Capture the cell that displays the provided text and extract its (X, Y) central coordinate. 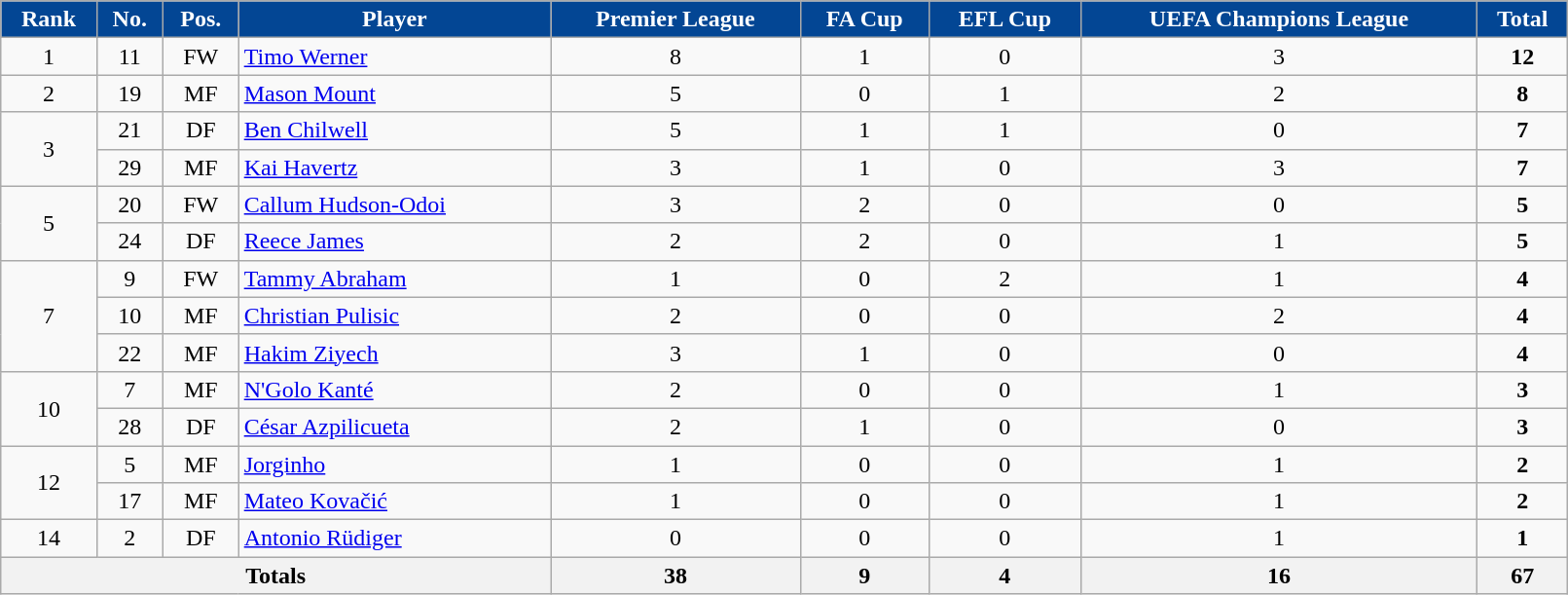
28 (129, 427)
16 (1279, 576)
17 (129, 502)
Ben Chilwell (395, 130)
22 (129, 353)
21 (129, 130)
Timo Werner (395, 56)
Kai Havertz (395, 167)
Player (395, 19)
N'Golo Kanté (395, 390)
Total (1522, 19)
38 (675, 576)
EFL Cup (1004, 19)
Premier League (675, 19)
Hakim Ziyech (395, 353)
29 (129, 167)
19 (129, 93)
Pos. (201, 19)
UEFA Champions League (1279, 19)
César Azpilicueta (395, 427)
Callum Hudson-Odoi (395, 205)
Jorginho (395, 465)
24 (129, 242)
Antonio Rüdiger (395, 539)
Mason Mount (395, 93)
FA Cup (864, 19)
14 (49, 539)
20 (129, 205)
67 (1522, 576)
Mateo Kovačić (395, 502)
Totals (276, 576)
No. (129, 19)
Christian Pulisic (395, 316)
Rank (49, 19)
Tammy Abraham (395, 279)
Reece James (395, 242)
11 (129, 56)
